Search for the cell housing the specified text and yield its [X, Y] center coordinate. 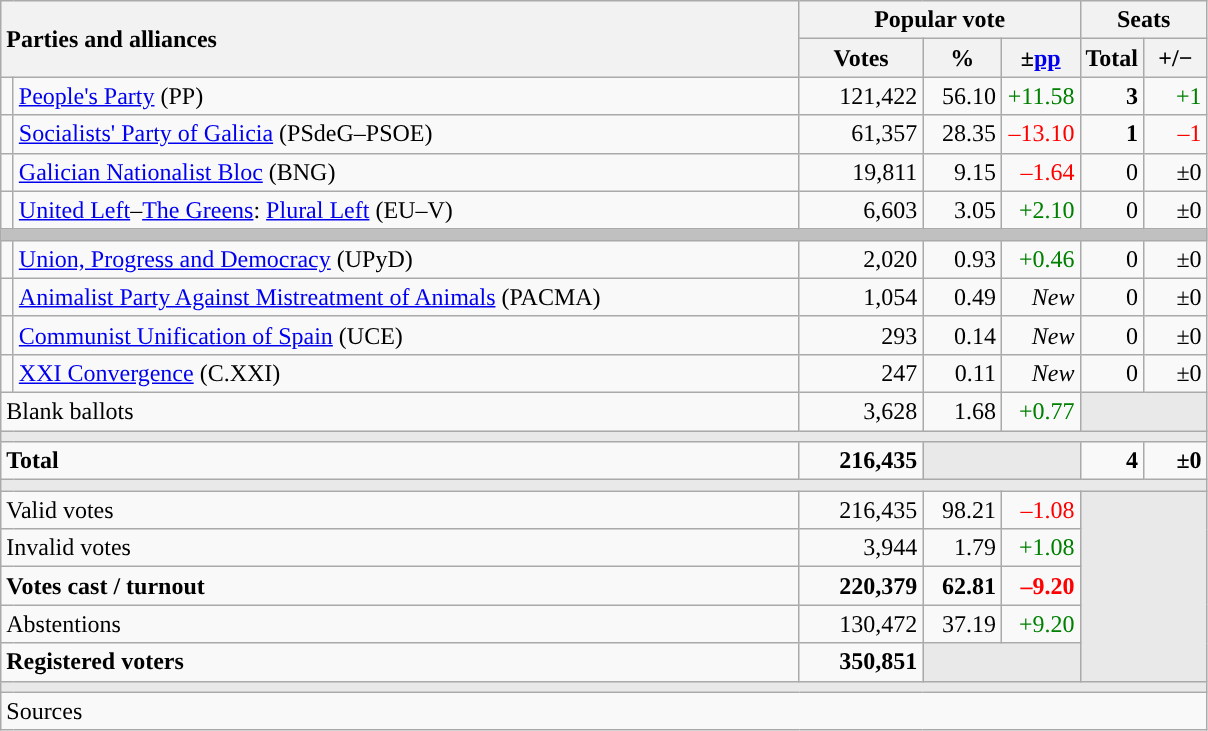
1.68 [962, 411]
130,472 [861, 624]
0.11 [962, 373]
+1.08 [1040, 548]
United Left–The Greens: Plural Left (EU–V) [406, 210]
56.10 [962, 96]
–13.10 [1040, 134]
Abstentions [400, 624]
XXI Convergence (C.XXI) [406, 373]
Blank ballots [400, 411]
1,054 [861, 297]
6,603 [861, 210]
±pp [1040, 58]
28.35 [962, 134]
+1 [1176, 96]
3,944 [861, 548]
4 [1112, 461]
+0.77 [1040, 411]
+11.58 [1040, 96]
1.79 [962, 548]
Galician Nationalist Bloc (BNG) [406, 172]
62.81 [962, 586]
Union, Progress and Democracy (UPyD) [406, 259]
Registered voters [400, 662]
Seats [1144, 20]
Parties and alliances [400, 39]
61,357 [861, 134]
98.21 [962, 510]
3,628 [861, 411]
–1.64 [1040, 172]
Votes [861, 58]
Communist Unification of Spain (UCE) [406, 335]
% [962, 58]
37.19 [962, 624]
Socialists' Party of Galicia (PSdeG–PSOE) [406, 134]
220,379 [861, 586]
Animalist Party Against Mistreatment of Animals (PACMA) [406, 297]
293 [861, 335]
–9.20 [1040, 586]
3 [1112, 96]
Sources [604, 711]
3.05 [962, 210]
2,020 [861, 259]
Votes cast / turnout [400, 586]
19,811 [861, 172]
9.15 [962, 172]
Invalid votes [400, 548]
0.49 [962, 297]
People's Party (PP) [406, 96]
0.93 [962, 259]
Valid votes [400, 510]
121,422 [861, 96]
–1.08 [1040, 510]
247 [861, 373]
0.14 [962, 335]
Popular vote [940, 20]
1 [1112, 134]
350,851 [861, 662]
+0.46 [1040, 259]
+/− [1176, 58]
–1 [1176, 134]
+9.20 [1040, 624]
+2.10 [1040, 210]
